Return the (x, y) coordinate for the center point of the cell that contains the specified text.  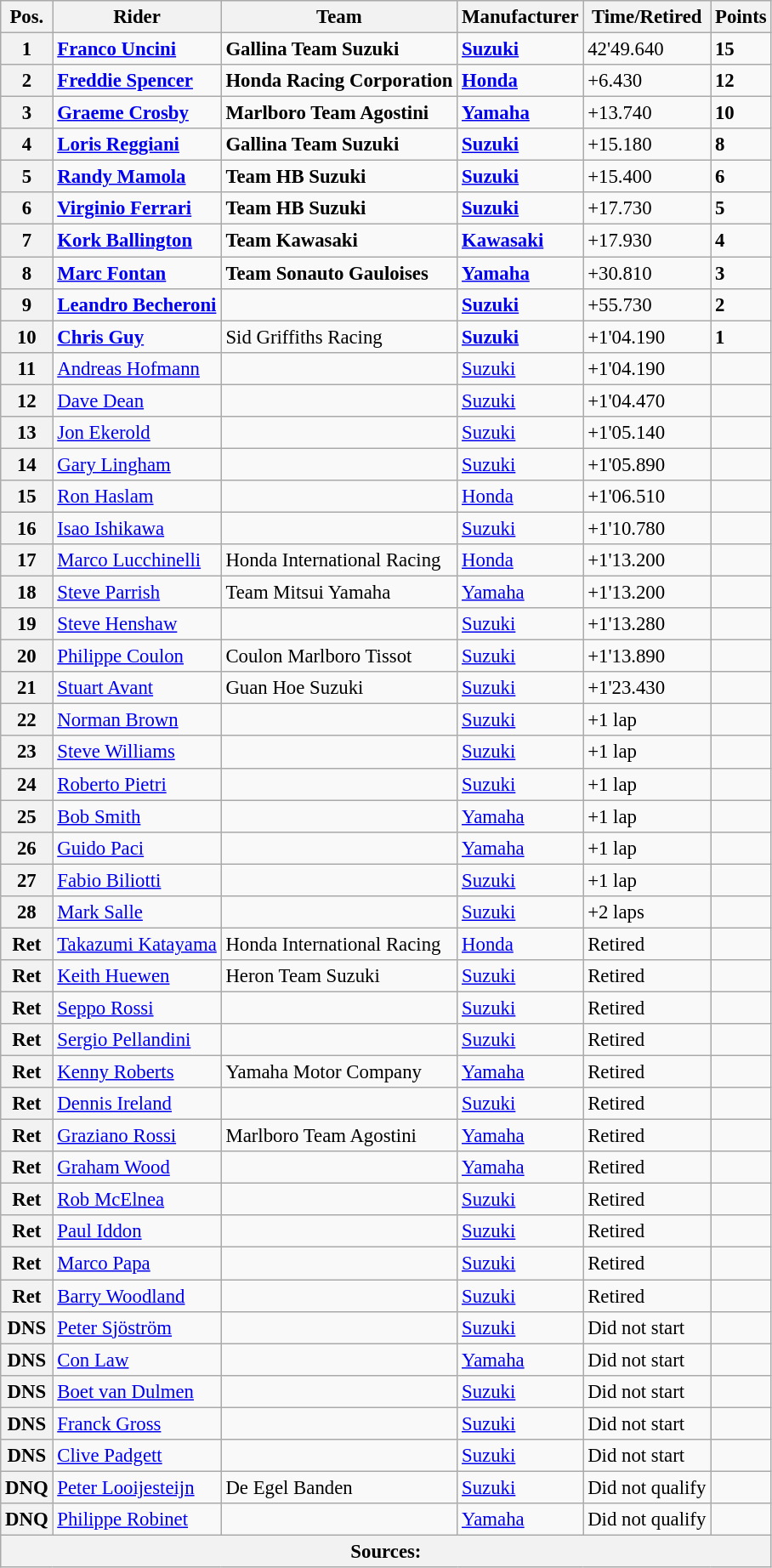
Mark Salle (137, 912)
+30.810 (647, 273)
Peter Sjöström (137, 1327)
Barry Woodland (137, 1296)
Kawasaki (520, 241)
24 (27, 784)
Roberto Pietri (137, 784)
Team Kawasaki (339, 241)
Steve Parrish (137, 593)
Graham Wood (137, 1167)
Seppo Rossi (137, 1008)
Philippe Robinet (137, 1520)
Franco Uncini (137, 49)
Con Law (137, 1360)
+2 laps (647, 912)
Dennis Ireland (137, 1104)
16 (27, 528)
+1'04.470 (647, 401)
Fabio Biliotti (137, 880)
Clive Padgett (137, 1456)
Time/Retired (647, 17)
23 (27, 753)
Leandro Becheroni (137, 304)
Points (741, 17)
Sergio Pellandini (137, 1040)
Steve Henshaw (137, 624)
27 (27, 880)
+6.430 (647, 81)
Guan Hoe Suzuki (339, 688)
Dave Dean (137, 401)
Boet van Dulmen (137, 1391)
Jon Ekerold (137, 433)
Guido Paci (137, 848)
Rider (137, 17)
+1'13.280 (647, 624)
Loris Reggiani (137, 145)
Honda Racing Corporation (339, 81)
Peter Looijesteijn (137, 1487)
Sid Griffiths Racing (339, 337)
14 (27, 464)
Randy Mamola (137, 177)
Graeme Crosby (137, 113)
+13.740 (647, 113)
Marc Fontan (137, 273)
Graziano Rossi (137, 1136)
7 (27, 241)
+17.930 (647, 241)
Andreas Hofmann (137, 368)
Coulon Marlboro Tissot (339, 656)
Paul Iddon (137, 1232)
Gary Lingham (137, 464)
+17.730 (647, 208)
Isao Ishikawa (137, 528)
Team Mitsui Yamaha (339, 593)
Stuart Avant (137, 688)
Pos. (27, 17)
Kork Ballington (137, 241)
Chris Guy (137, 337)
13 (27, 433)
Yamaha Motor Company (339, 1072)
17 (27, 560)
Freddie Spencer (137, 81)
+1'05.890 (647, 464)
20 (27, 656)
Team (339, 17)
+1'13.890 (647, 656)
+15.400 (647, 177)
Keith Huewen (137, 976)
26 (27, 848)
Marco Lucchinelli (137, 560)
De Egel Banden (339, 1487)
25 (27, 816)
Sources: (386, 1551)
Steve Williams (137, 753)
Philippe Coulon (137, 656)
11 (27, 368)
+1'10.780 (647, 528)
Bob Smith (137, 816)
28 (27, 912)
+1'23.430 (647, 688)
Virginio Ferrari (137, 208)
Franck Gross (137, 1423)
22 (27, 720)
18 (27, 593)
Kenny Roberts (137, 1072)
Heron Team Suzuki (339, 976)
Team Sonauto Gauloises (339, 273)
Manufacturer (520, 17)
Takazumi Katayama (137, 944)
Rob McElnea (137, 1200)
Norman Brown (137, 720)
+1'05.140 (647, 433)
19 (27, 624)
42'49.640 (647, 49)
21 (27, 688)
+55.730 (647, 304)
Ron Haslam (137, 497)
+1'06.510 (647, 497)
Marco Papa (137, 1264)
+15.180 (647, 145)
9 (27, 304)
